Detect which cell encompasses the target text, then output its (x, y) center coordinate. 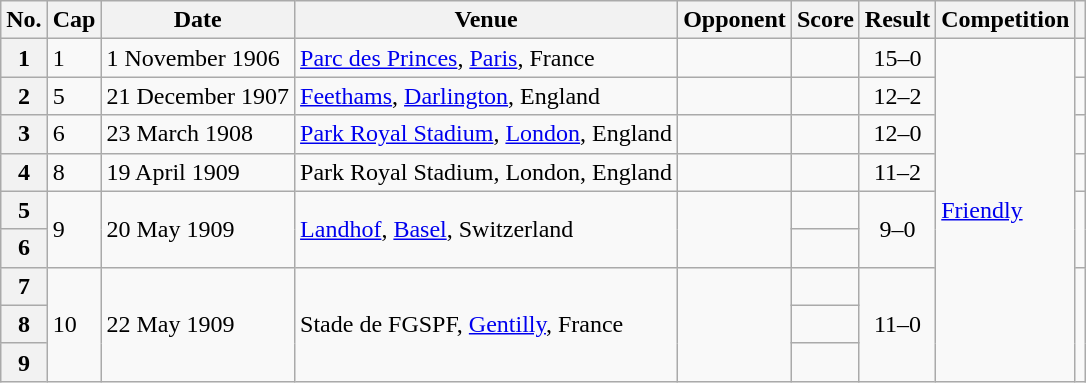
7 (24, 286)
9–0 (897, 229)
22 May 1909 (198, 324)
Result (897, 20)
15–0 (897, 58)
10 (74, 324)
11–0 (897, 324)
21 December 1907 (198, 96)
Landhof, Basel, Switzerland (486, 229)
Stade de FGSPF, Gentilly, France (486, 324)
3 (24, 134)
Parc des Princes, Paris, France (486, 58)
12–2 (897, 96)
Friendly (1006, 210)
19 April 1909 (198, 172)
1 November 1906 (198, 58)
11–2 (897, 172)
No. (24, 20)
12–0 (897, 134)
Competition (1006, 20)
Score (825, 20)
Opponent (735, 20)
2 (24, 96)
Venue (486, 20)
Cap (74, 20)
Date (198, 20)
4 (24, 172)
23 March 1908 (198, 134)
20 May 1909 (198, 229)
Feethams, Darlington, England (486, 96)
